Search for the cell housing the specified text and yield its [x, y] center coordinate. 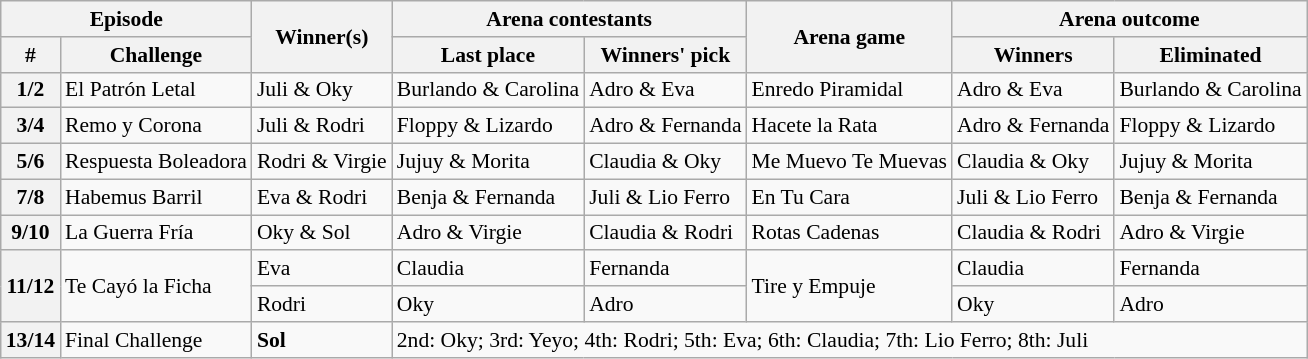
Arena game [850, 36]
Arena outcome [1130, 19]
Oky & Sol [322, 233]
En Tu Cara [850, 197]
El Patrón Letal [156, 90]
Eva [322, 269]
Habemus Barril [156, 197]
Final Challenge [156, 340]
Rodri & Virgie [322, 162]
Last place [488, 55]
Te Cayó la Ficha [156, 286]
Rodri [322, 304]
Episode [126, 19]
Arena contestants [570, 19]
La Guerra Fría [156, 233]
Hacete la Rata [850, 126]
Eva & Rodri [322, 197]
7/8 [30, 197]
Winners [1033, 55]
13/14 [30, 340]
2nd: Oky; 3rd: Yeyo; 4th: Rodri; 5th: Eva; 6th: Claudia; 7th: Lio Ferro; 8th: Juli [850, 340]
Respuesta Boleadora [156, 162]
11/12 [30, 286]
Juli & Rodri [322, 126]
Winners' pick [665, 55]
Me Muevo Te Muevas [850, 162]
Rotas Cadenas [850, 233]
Winner(s) [322, 36]
Challenge [156, 55]
Remo y Corona [156, 126]
Tire y Empuje [850, 286]
Eliminated [1210, 55]
Sol [322, 340]
# [30, 55]
5/6 [30, 162]
9/10 [30, 233]
3/4 [30, 126]
Enredo Piramidal [850, 90]
Juli & Oky [322, 90]
1/2 [30, 90]
